Output the (X, Y) coordinate of the center of the cell containing the given text.  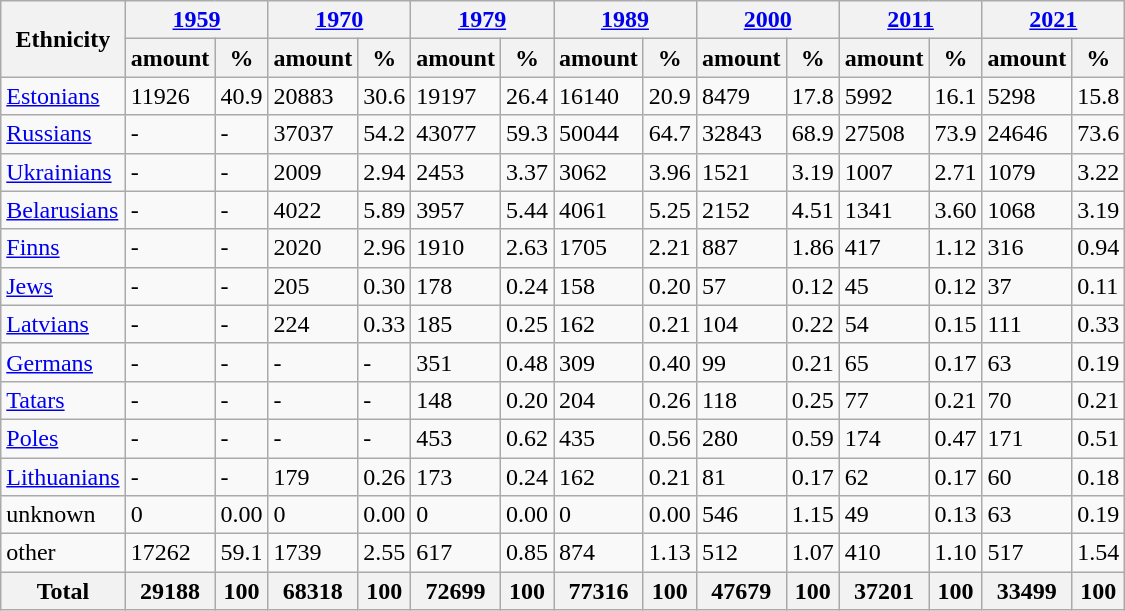
546 (741, 515)
1.07 (812, 553)
410 (884, 553)
Russians (63, 134)
4022 (313, 210)
2.63 (526, 248)
2453 (456, 172)
26.4 (526, 96)
Ukrainians (63, 172)
unknown (63, 515)
158 (599, 286)
0.40 (670, 362)
1910 (456, 248)
280 (741, 438)
5.89 (384, 210)
Ethnicity (63, 39)
Germans (63, 362)
1989 (626, 20)
2.71 (956, 172)
43077 (456, 134)
20.9 (670, 96)
617 (456, 553)
2020 (313, 248)
3.96 (670, 172)
68.9 (812, 134)
3.60 (956, 210)
3.37 (526, 172)
37037 (313, 134)
204 (599, 400)
179 (313, 477)
1.12 (956, 248)
2152 (741, 210)
40.9 (242, 96)
20883 (313, 96)
54 (884, 324)
5298 (1027, 96)
64.7 (670, 134)
0.59 (812, 438)
49 (884, 515)
Jews (63, 286)
1.15 (812, 515)
37201 (884, 591)
2011 (910, 20)
417 (884, 248)
45 (884, 286)
77316 (599, 591)
517 (1027, 553)
1079 (1027, 172)
54.2 (384, 134)
1007 (884, 172)
874 (599, 553)
453 (456, 438)
Total (63, 591)
118 (741, 400)
11926 (170, 96)
4.51 (812, 210)
178 (456, 286)
0.22 (812, 324)
2.21 (670, 248)
24646 (1027, 134)
Finns (63, 248)
0.30 (384, 286)
16.1 (956, 96)
Estonians (63, 96)
other (63, 553)
0.51 (1098, 438)
1970 (340, 20)
73.6 (1098, 134)
59.1 (242, 553)
32843 (741, 134)
887 (741, 248)
0.13 (956, 515)
316 (1027, 248)
5992 (884, 96)
2.94 (384, 172)
Belarusians (63, 210)
68318 (313, 591)
73.9 (956, 134)
111 (1027, 324)
224 (313, 324)
0.11 (1098, 286)
0.15 (956, 324)
60 (1027, 477)
1341 (884, 210)
77 (884, 400)
3957 (456, 210)
2.96 (384, 248)
0.47 (956, 438)
104 (741, 324)
1959 (196, 20)
1521 (741, 172)
185 (456, 324)
351 (456, 362)
205 (313, 286)
173 (456, 477)
17262 (170, 553)
30.6 (384, 96)
19197 (456, 96)
37 (1027, 286)
99 (741, 362)
81 (741, 477)
57 (741, 286)
148 (456, 400)
Poles (63, 438)
2009 (313, 172)
1.13 (670, 553)
33499 (1027, 591)
3.22 (1098, 172)
5.25 (670, 210)
29188 (170, 591)
8479 (741, 96)
15.8 (1098, 96)
17.8 (812, 96)
174 (884, 438)
0.56 (670, 438)
27508 (884, 134)
Tatars (63, 400)
1705 (599, 248)
1.54 (1098, 553)
59.3 (526, 134)
Lithuanians (63, 477)
1068 (1027, 210)
62 (884, 477)
2.55 (384, 553)
47679 (741, 591)
0.48 (526, 362)
0.18 (1098, 477)
309 (599, 362)
16140 (599, 96)
171 (1027, 438)
1.10 (956, 553)
1739 (313, 553)
50044 (599, 134)
2021 (1054, 20)
72699 (456, 591)
70 (1027, 400)
3062 (599, 172)
4061 (599, 210)
0.62 (526, 438)
1979 (482, 20)
0.94 (1098, 248)
5.44 (526, 210)
2000 (768, 20)
512 (741, 553)
435 (599, 438)
65 (884, 362)
Latvians (63, 324)
1.86 (812, 248)
0.85 (526, 553)
